Provide the (x, y) coordinate of the cell's center where the given text is located.  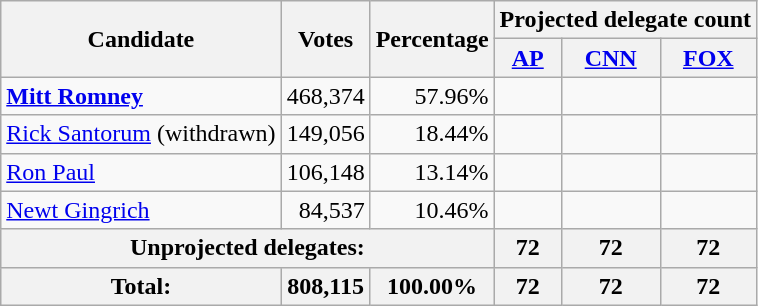
57.96% (432, 96)
Votes (326, 39)
AP (528, 58)
Ron Paul (141, 172)
10.46% (432, 210)
CNN (610, 58)
808,115 (326, 286)
Rick Santorum (withdrawn) (141, 134)
106,148 (326, 172)
Percentage (432, 39)
Unprojected delegates: (248, 248)
468,374 (326, 96)
FOX (708, 58)
Total: (141, 286)
84,537 (326, 210)
149,056 (326, 134)
100.00% (432, 286)
Candidate (141, 39)
Newt Gingrich (141, 210)
13.14% (432, 172)
Projected delegate count (626, 20)
Mitt Romney (141, 96)
18.44% (432, 134)
